From the cell containing the given text, extract its center point as (x, y) coordinate. 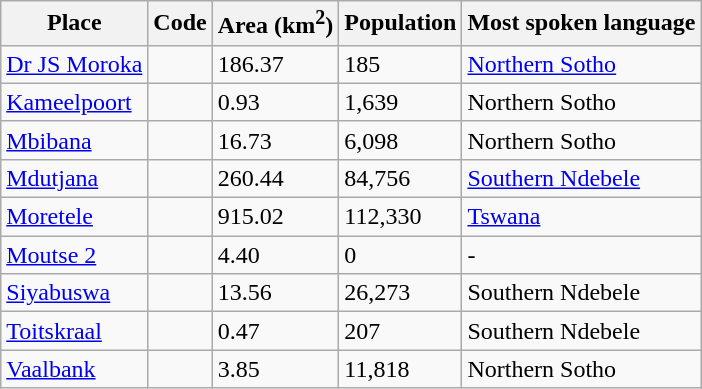
0.47 (276, 331)
- (582, 255)
3.85 (276, 369)
6,098 (400, 140)
915.02 (276, 217)
1,639 (400, 102)
186.37 (276, 64)
Population (400, 24)
13.56 (276, 293)
84,756 (400, 178)
Area (km2) (276, 24)
4.40 (276, 255)
260.44 (276, 178)
Mdutjana (74, 178)
112,330 (400, 217)
Place (74, 24)
Code (180, 24)
0 (400, 255)
Moutse 2 (74, 255)
0.93 (276, 102)
11,818 (400, 369)
Siyabuswa (74, 293)
Kameelpoort (74, 102)
16.73 (276, 140)
Tswana (582, 217)
Moretele (74, 217)
Toitskraal (74, 331)
Mbibana (74, 140)
185 (400, 64)
26,273 (400, 293)
Vaalbank (74, 369)
Dr JS Moroka (74, 64)
207 (400, 331)
Most spoken language (582, 24)
